Locate the cell with the specified text and output its [X, Y] center coordinate. 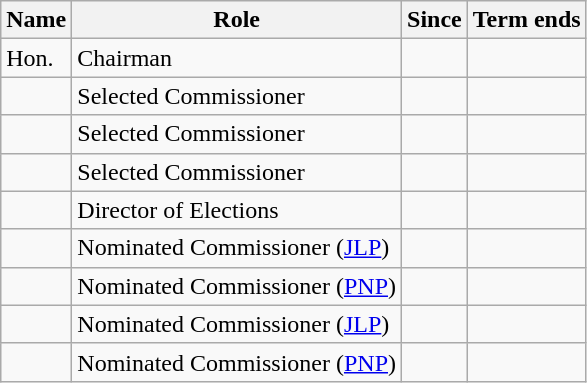
Term ends [526, 20]
Hon. [36, 58]
Role [237, 20]
Name [36, 20]
Director of Elections [237, 210]
Chairman [237, 58]
Since [435, 20]
